Detect which cell encompasses the target text, then output its [x, y] center coordinate. 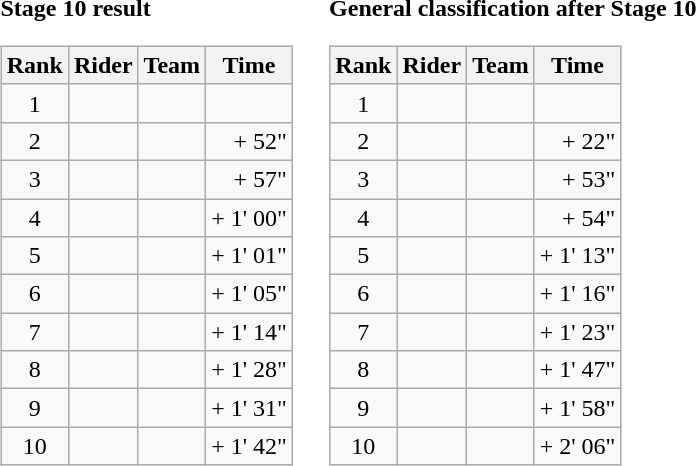
+ 54" [578, 217]
+ 1' 13" [578, 256]
+ 52" [250, 141]
+ 1' 05" [250, 294]
+ 57" [250, 179]
+ 1' 00" [250, 217]
+ 1' 16" [578, 294]
+ 1' 42" [250, 446]
+ 1' 31" [250, 408]
+ 1' 58" [578, 408]
+ 1' 14" [250, 332]
+ 1' 01" [250, 256]
+ 1' 23" [578, 332]
+ 53" [578, 179]
+ 22" [578, 141]
+ 1' 28" [250, 370]
+ 1' 47" [578, 370]
+ 2' 06" [578, 446]
